Identify which cell holds the provided text, then report its [x, y] central coordinate. 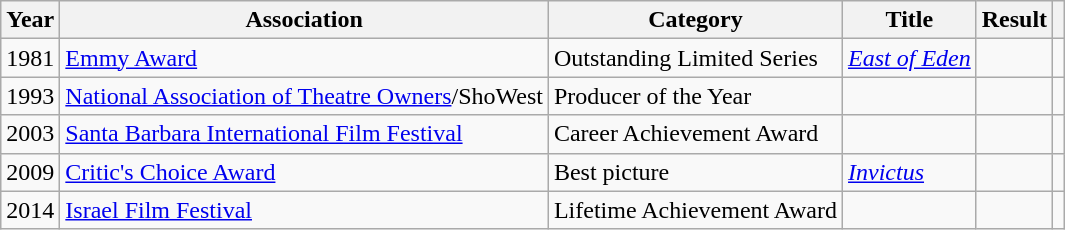
Year [30, 20]
Santa Barbara International Film Festival [304, 134]
2014 [30, 210]
Israel Film Festival [304, 210]
Result [1014, 20]
East of Eden [910, 58]
Outstanding Limited Series [695, 58]
Career Achievement Award [695, 134]
Emmy Award [304, 58]
Best picture [695, 172]
2003 [30, 134]
Title [910, 20]
Critic's Choice Award [304, 172]
Lifetime Achievement Award [695, 210]
Category [695, 20]
2009 [30, 172]
1981 [30, 58]
Producer of the Year [695, 96]
National Association of Theatre Owners/ShoWest [304, 96]
1993 [30, 96]
Association [304, 20]
Invictus [910, 172]
